Find where the given text appears and provide that cell's center as (x, y) coordinate. 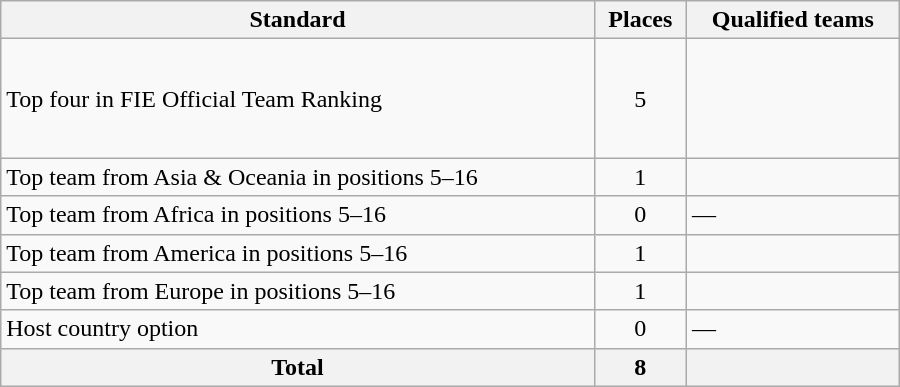
Top team from Europe in positions 5–16 (298, 291)
Top team from Africa in positions 5–16 (298, 215)
Standard (298, 20)
Top team from Asia & Oceania in positions 5–16 (298, 177)
Host country option (298, 329)
Places (640, 20)
Total (298, 367)
Top team from America in positions 5–16 (298, 253)
Top four in FIE Official Team Ranking (298, 98)
5 (640, 98)
Qualified teams (792, 20)
8 (640, 367)
